Find where the given text appears and provide that cell's center as (X, Y) coordinate. 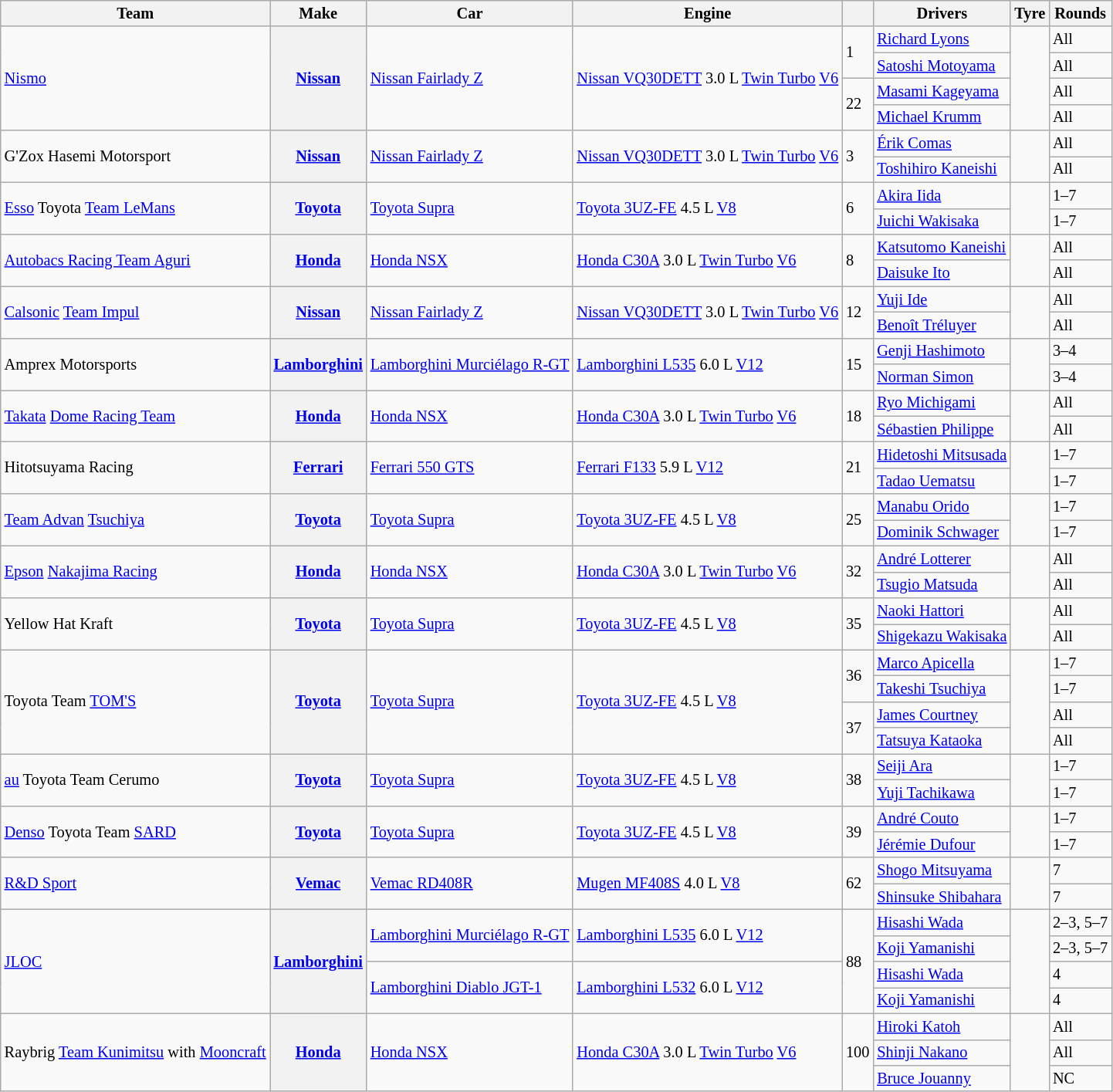
Shinsuke Shibahara (942, 897)
39 (858, 832)
Lamborghini Diablo JGT-1 (470, 988)
Tatsuya Kataoka (942, 741)
Seiji Ara (942, 766)
Toyota Team TOM'S (136, 702)
Michael Krumm (942, 117)
15 (858, 364)
Takata Dome Racing Team (136, 415)
Team Advan Tsuchiya (136, 520)
Shigekazu Wakisaka (942, 637)
21 (858, 468)
R&D Sport (136, 883)
Tsugio Matsuda (942, 585)
Yuji Ide (942, 299)
35 (858, 624)
Car (470, 13)
Lamborghini L532 6.0 L V12 (707, 988)
Jérémie Dufour (942, 844)
Denso Toyota Team SARD (136, 832)
Raybrig Team Kunimitsu with Mooncraft (136, 1053)
Sébastien Philippe (942, 429)
Masami Kageyama (942, 91)
Ferrari F133 5.9 L V12 (707, 468)
1 (858, 52)
Shinji Nakano (942, 1053)
Richard Lyons (942, 39)
James Courtney (942, 715)
Hidetoshi Mitsusada (942, 455)
Benoît Tréluyer (942, 325)
Engine (707, 13)
Katsutomo Kaneishi (942, 247)
62 (858, 883)
Make (318, 13)
38 (858, 779)
Esso Toyota Team LeMans (136, 208)
Naoki Hattori (942, 610)
Vemac (318, 883)
18 (858, 415)
Bruce Jouanny (942, 1078)
Érik Comas (942, 144)
88 (858, 962)
Shogo Mitsuyama (942, 871)
36 (858, 676)
Satoshi Motoyama (942, 66)
JLOC (136, 962)
3 (858, 156)
8 (858, 259)
Hitotsuyama Racing (136, 468)
Yellow Hat Kraft (136, 624)
6 (858, 208)
Manabu Orido (942, 507)
Juichi Wakisaka (942, 221)
Autobacs Racing Team Aguri (136, 259)
Drivers (942, 13)
Ferrari 550 GTS (470, 468)
NC (1081, 1078)
Tyre (1030, 13)
Marco Apicella (942, 663)
André Lotterer (942, 559)
Amprex Motorsports (136, 364)
Daisuke Ito (942, 273)
Ryo Michigami (942, 403)
Norman Simon (942, 377)
André Couto (942, 819)
32 (858, 571)
12 (858, 312)
Nismo (136, 79)
Vemac RD408R (470, 883)
Akira Iida (942, 195)
Rounds (1081, 13)
Ferrari (318, 468)
Tadao Uematsu (942, 481)
Takeshi Tsuchiya (942, 688)
25 (858, 520)
Genji Hashimoto (942, 351)
Yuji Tachikawa (942, 793)
22 (858, 103)
Dominik Schwager (942, 532)
au Toyota Team Cerumo (136, 779)
G'Zox Hasemi Motorsport (136, 156)
Hiroki Katoh (942, 1026)
100 (858, 1053)
37 (858, 727)
Calsonic Team Impul (136, 312)
Epson Nakajima Racing (136, 571)
Mugen MF408S 4.0 L V8 (707, 883)
Team (136, 13)
Toshihiro Kaneishi (942, 169)
